From the cell containing the given text, extract its center point as (X, Y) coordinate. 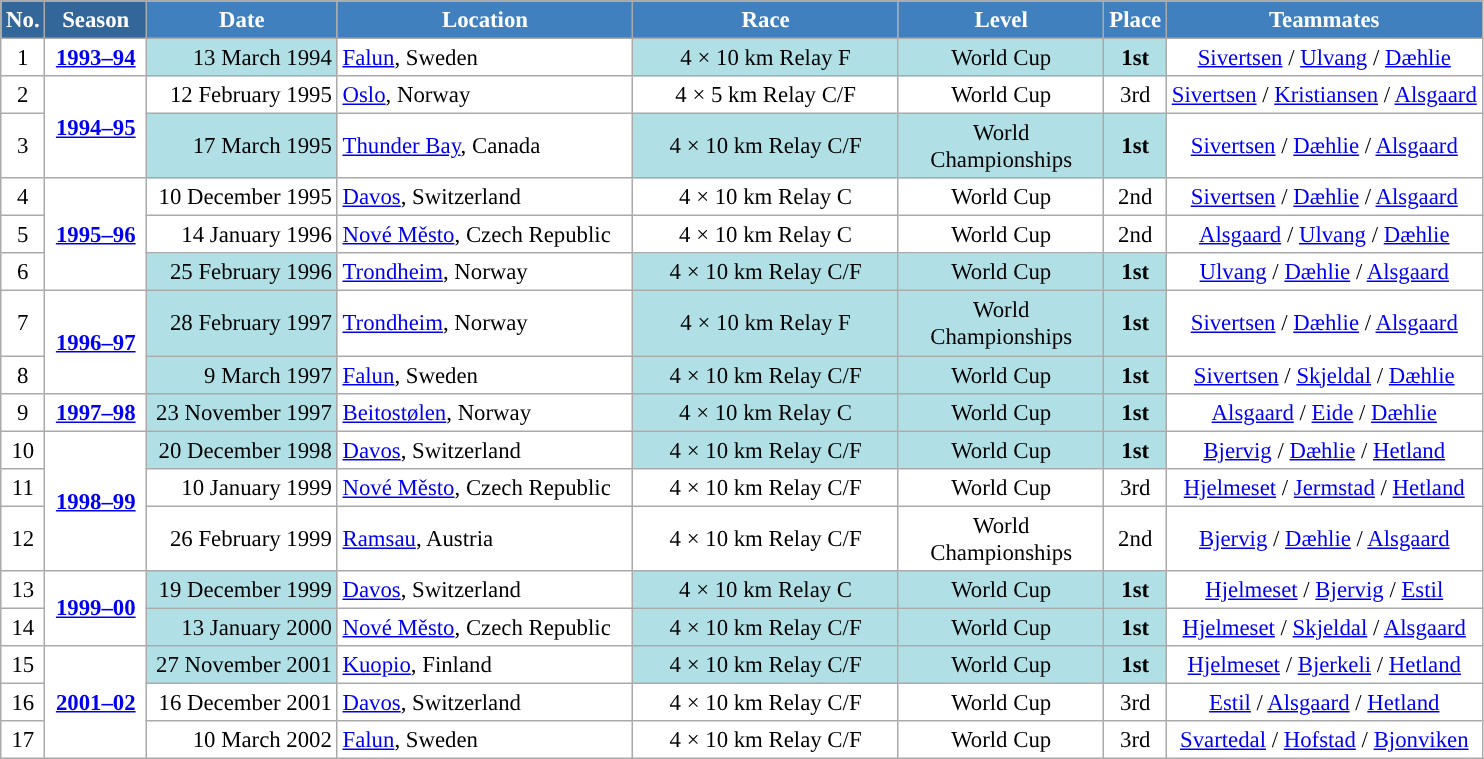
Sivertsen / Skjeldal / Dæhlie (1324, 375)
10 January 1999 (242, 487)
1994–95 (96, 127)
14 January 1996 (242, 235)
13 March 1994 (242, 58)
1999–00 (96, 608)
Race (766, 20)
28 February 1997 (242, 324)
Location (485, 20)
8 (23, 375)
Alsgaard / Eide / Dæhlie (1324, 412)
Date (242, 20)
1998–99 (96, 501)
9 (23, 412)
4 × 5 km Relay C/F (766, 95)
Bjervig / Dæhlie / Alsgaard (1324, 538)
Ulvang / Dæhlie / Alsgaard (1324, 273)
27 November 2001 (242, 665)
Beitostølen, Norway (485, 412)
20 December 1998 (242, 450)
5 (23, 235)
Estil / Alsgaard / Hetland (1324, 702)
9 March 1997 (242, 375)
10 March 2002 (242, 740)
1997–98 (96, 412)
16 December 2001 (242, 702)
12 (23, 538)
13 January 2000 (242, 627)
15 (23, 665)
Svartedal / Hofstad / Bjonviken (1324, 740)
16 (23, 702)
3 (23, 146)
Place (1135, 20)
1993–94 (96, 58)
Kuopio, Finland (485, 665)
Oslo, Norway (485, 95)
1995–96 (96, 234)
1 (23, 58)
1996–97 (96, 342)
12 February 1995 (242, 95)
10 December 1995 (242, 197)
11 (23, 487)
Sivertsen / Kristiansen / Alsgaard (1324, 95)
7 (23, 324)
25 February 1996 (242, 273)
Season (96, 20)
26 February 1999 (242, 538)
Alsgaard / Ulvang / Dæhlie (1324, 235)
Hjelmeset / Bjervig / Estil (1324, 590)
Teammates (1324, 20)
13 (23, 590)
Level (1001, 20)
4 (23, 197)
6 (23, 273)
17 (23, 740)
10 (23, 450)
19 December 1999 (242, 590)
23 November 1997 (242, 412)
Hjelmeset / Bjerkeli / Hetland (1324, 665)
17 March 1995 (242, 146)
2001–02 (96, 702)
14 (23, 627)
2 (23, 95)
Ramsau, Austria (485, 538)
Hjelmeset / Skjeldal / Alsgaard (1324, 627)
Thunder Bay, Canada (485, 146)
Bjervig / Dæhlie / Hetland (1324, 450)
No. (23, 20)
Hjelmeset / Jermstad / Hetland (1324, 487)
Sivertsen / Ulvang / Dæhlie (1324, 58)
